Search for the cell housing the specified text and yield its [X, Y] center coordinate. 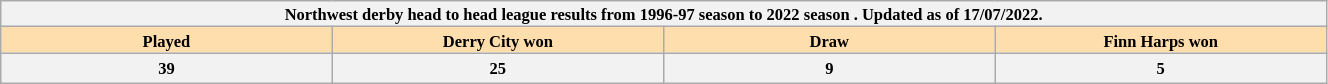
5 [1160, 68]
Derry City won [498, 40]
25 [498, 68]
9 [830, 68]
Played [166, 40]
Finn Harps won [1160, 40]
39 [166, 68]
Northwest derby head to head league results from 1996-97 season to 2022 season . Updated as of 17/07/2022. [664, 14]
Draw [830, 40]
